Capture the cell that displays the provided text and extract its (x, y) central coordinate. 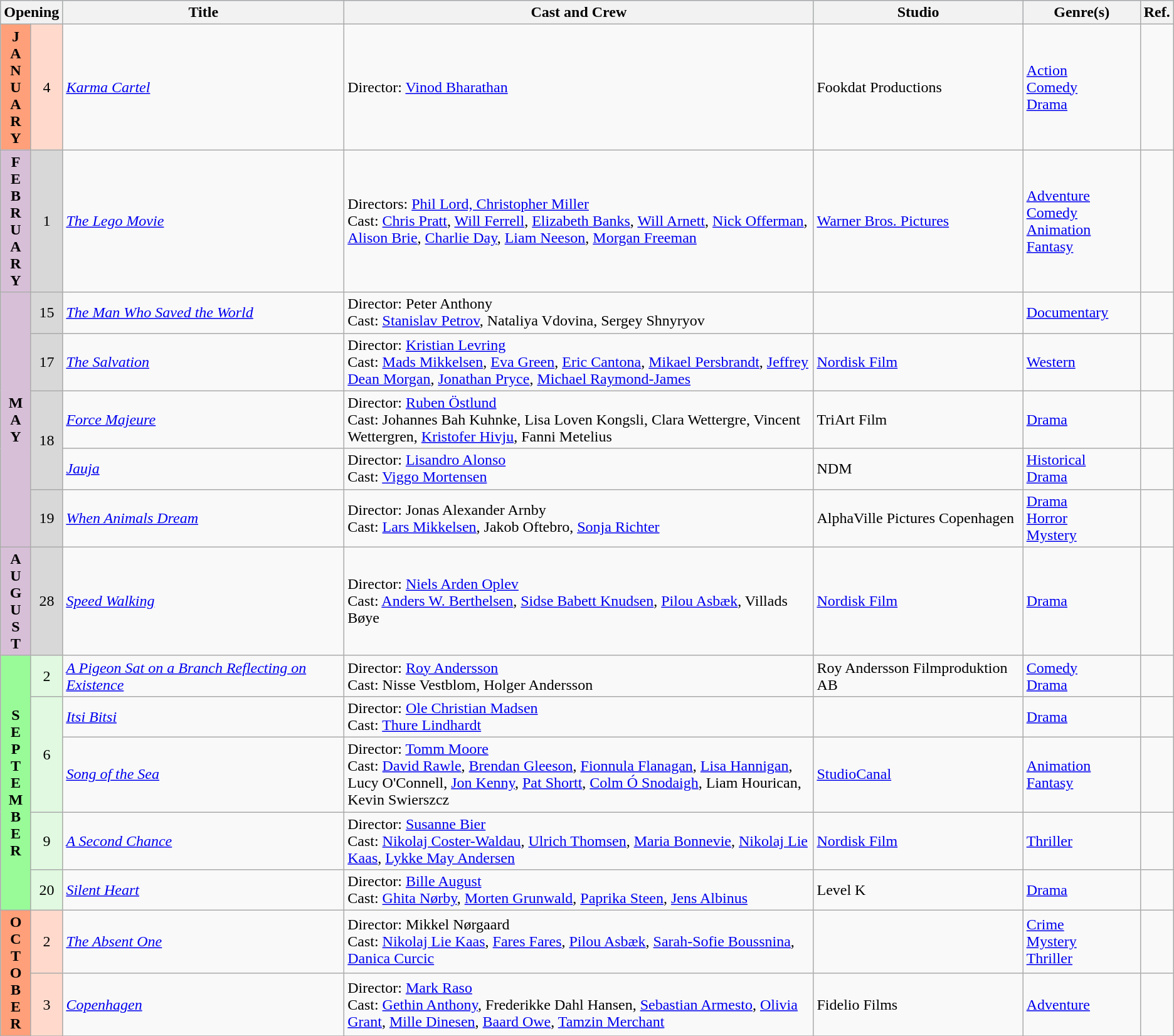
Karma Cartel (203, 87)
SEPTEMBER (16, 783)
9 (46, 840)
Drama Horror Mystery (1081, 518)
Ref. (1156, 13)
Director: Vinod Bharathan (579, 87)
3 (46, 1005)
Director: Jonas Alexander Arnby Cast: Lars Mikkelsen, Jakob Oftebro, Sonja Richter (579, 518)
Crime Mystery Thriller (1081, 942)
1 (46, 221)
A Second Chance (203, 840)
StudioCanal (918, 774)
Western (1081, 362)
FEBRUARY (16, 221)
When Animals Dream (203, 518)
15 (46, 312)
The Lego Movie (203, 221)
MAY (16, 420)
Copenhagen (203, 1005)
18 (46, 440)
17 (46, 362)
OCTOBER (16, 973)
Title (203, 13)
28 (46, 601)
Director: Mikkel Nørgaard Cast: Nikolaj Lie Kaas, Fares Fares, Pilou Asbæk, Sarah-Sofie Boussnina, Danica Curcic (579, 942)
Force Majeure (203, 420)
20 (46, 891)
Director: Lisandro Alonso Cast: Viggo Mortensen (579, 469)
Historical Drama (1081, 469)
Documentary (1081, 312)
Director: Niels Arden Oplev Cast: Anders W. Berthelsen, Sidse Babett Knudsen, Pilou Asbæk, Villads Bøye (579, 601)
19 (46, 518)
Warner Bros. Pictures (918, 221)
6 (46, 754)
NDM (918, 469)
Level K (918, 891)
Cast and Crew (579, 13)
TriArt Film (918, 420)
Director: Susanne Bier Cast: Nikolaj Coster-Waldau, Ulrich Thomsen, Maria Bonnevie, Nikolaj Lie Kaas, Lykke May Andersen (579, 840)
Director: Ole Christian Madsen Cast: Thure Lindhardt (579, 716)
AlphaVille Pictures Copenhagen (918, 518)
Jauja (203, 469)
The Absent One (203, 942)
Itsi Bitsi (203, 716)
JANUARY (16, 87)
Action Comedy Drama (1081, 87)
Fookdat Productions (918, 87)
Adventure Comedy Animation Fantasy (1081, 221)
Director: Roy Andersson Cast: Nisse Vestblom, Holger Andersson (579, 676)
Silent Heart (203, 891)
Fidelio Films (918, 1005)
Opening (31, 13)
Director: Bille August Cast: Ghita Nørby, Morten Grunwald, Paprika Steen, Jens Albinus (579, 891)
Genre(s) (1081, 13)
Roy Andersson Filmproduktion AB (918, 676)
Director: Peter Anthony Cast: Stanislav Petrov, Nataliya Vdovina, Sergey Shnyryov (579, 312)
Speed Walking (203, 601)
Director: Mark Raso Cast: Gethin Anthony, Frederikke Dahl Hansen, Sebastian Armesto, Olivia Grant, Mille Dinesen, Baard Owe, Tamzin Merchant (579, 1005)
Director: Ruben Östlund Cast: Johannes Bah Kuhnke, Lisa Loven Kongsli, Clara Wettergre, Vincent Wettergren, Kristofer Hivju, Fanni Metelius (579, 420)
Comedy Drama (1081, 676)
Animation Fantasy (1081, 774)
Thriller (1081, 840)
The Man Who Saved the World (203, 312)
Studio (918, 13)
A Pigeon Sat on a Branch Reflecting on Existence (203, 676)
4 (46, 87)
Adventure (1081, 1005)
The Salvation (203, 362)
AUGUST (16, 601)
Song of the Sea (203, 774)
